From the cell containing the given text, extract its center point as (X, Y) coordinate. 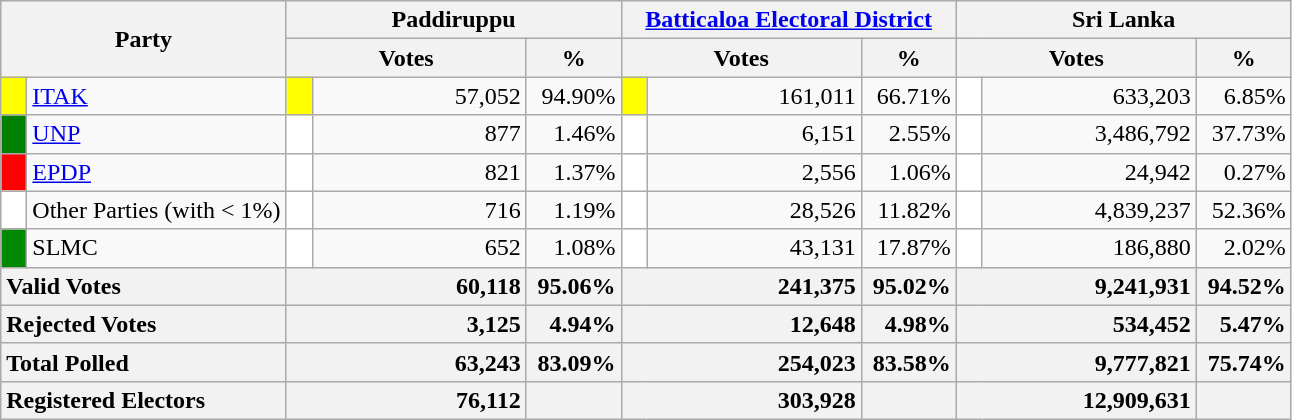
6,151 (754, 134)
161,011 (754, 96)
3,125 (406, 324)
821 (419, 172)
4.94% (574, 324)
11.82% (908, 210)
2.55% (908, 134)
652 (419, 248)
EPDP (156, 172)
5.47% (1244, 324)
716 (419, 210)
Registered Electors (144, 400)
UNP (156, 134)
12,909,631 (1076, 400)
1.46% (574, 134)
76,112 (406, 400)
95.02% (908, 286)
2.02% (1244, 248)
Party (144, 39)
ITAK (156, 96)
1.37% (574, 172)
241,375 (741, 286)
1.19% (574, 210)
52.36% (1244, 210)
83.58% (908, 362)
Paddiruppu (454, 20)
24,942 (1089, 172)
12,648 (741, 324)
254,023 (741, 362)
60,118 (406, 286)
Rejected Votes (144, 324)
633,203 (1089, 96)
4.98% (908, 324)
57,052 (419, 96)
9,241,931 (1076, 286)
3,486,792 (1089, 134)
83.09% (574, 362)
66.71% (908, 96)
4,839,237 (1089, 210)
95.06% (574, 286)
534,452 (1076, 324)
Batticaloa Electoral District (788, 20)
1.06% (908, 172)
Total Polled (144, 362)
0.27% (1244, 172)
Sri Lanka (1124, 20)
2,556 (754, 172)
43,131 (754, 248)
6.85% (1244, 96)
877 (419, 134)
Valid Votes (144, 286)
63,243 (406, 362)
Other Parties (with < 1%) (156, 210)
9,777,821 (1076, 362)
94.52% (1244, 286)
37.73% (1244, 134)
186,880 (1089, 248)
1.08% (574, 248)
28,526 (754, 210)
17.87% (908, 248)
94.90% (574, 96)
SLMC (156, 248)
303,928 (741, 400)
75.74% (1244, 362)
